Identify which cell holds the provided text, then report its [X, Y] central coordinate. 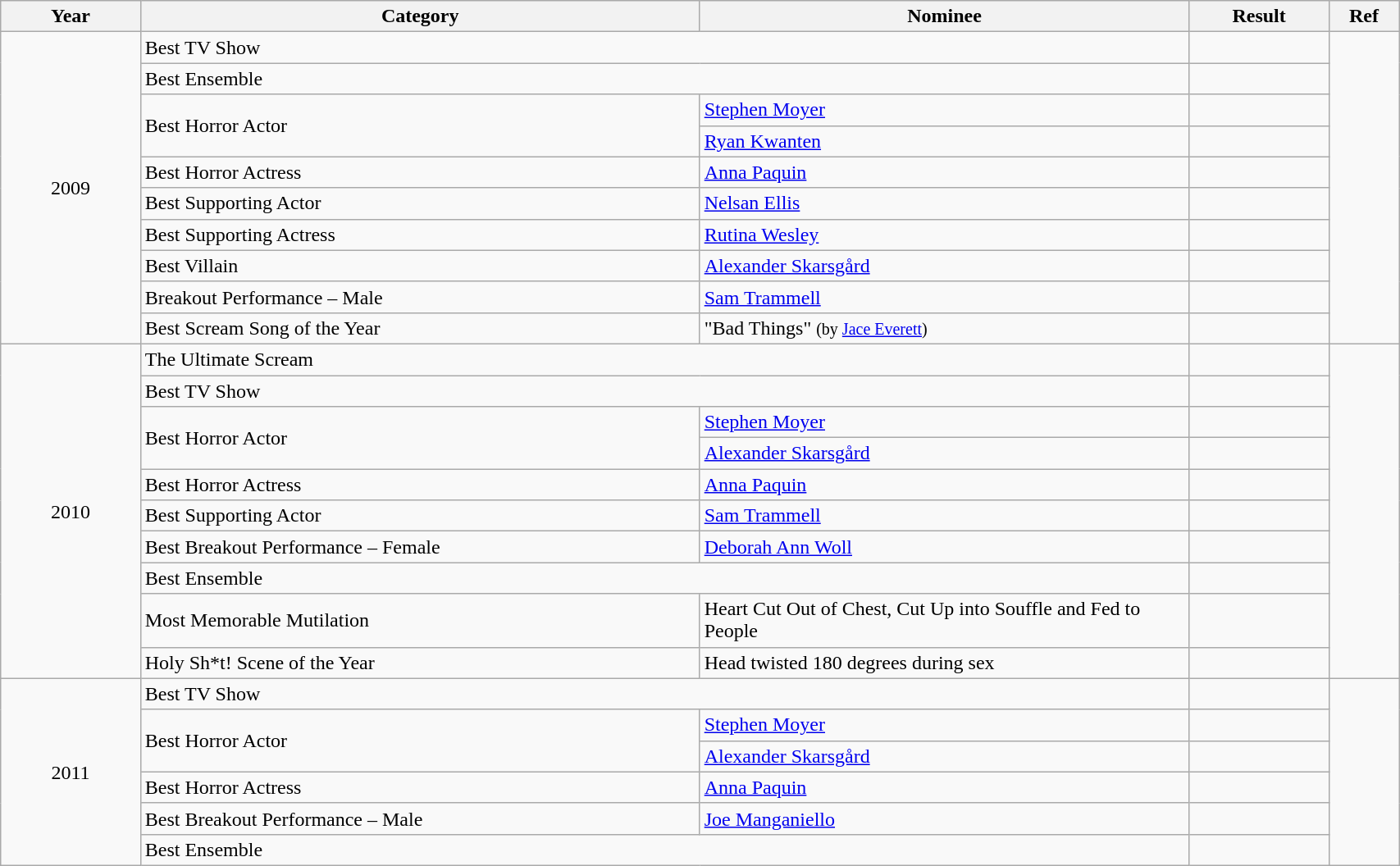
Nominee [945, 16]
2011 [71, 772]
Ref [1363, 16]
2009 [71, 189]
Best Villain [420, 266]
Joe Manganiello [945, 818]
Best Supporting Actress [420, 235]
Year [71, 16]
Result [1259, 16]
"Bad Things" (by Jace Everett) [945, 328]
Deborah Ann Woll [945, 547]
Heart Cut Out of Chest, Cut Up into Souffle and Fed to People [945, 620]
Nelsan Ellis [945, 203]
Most Memorable Mutilation [420, 620]
Holy Sh*t! Scene of the Year [420, 663]
Best Breakout Performance – Female [420, 547]
Head twisted 180 degrees during sex [945, 663]
2010 [71, 511]
Best Breakout Performance – Male [420, 818]
Rutina Wesley [945, 235]
Category [420, 16]
The Ultimate Scream [664, 359]
Best Scream Song of the Year [420, 328]
Breakout Performance – Male [420, 297]
Ryan Kwanten [945, 141]
